Find where the given text appears and provide that cell's center as (x, y) coordinate. 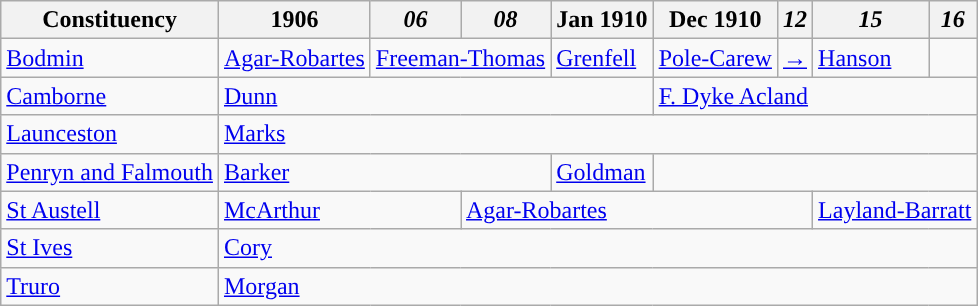
Dec 1910 (715, 20)
Constituency (110, 20)
16 (953, 20)
12 (794, 20)
15 (871, 20)
Jan 1910 (602, 20)
Barker (384, 172)
Goldman (602, 172)
Freeman-Thomas (460, 58)
Camborne (110, 96)
St Ives (110, 248)
Bodmin (110, 58)
08 (505, 20)
→ (794, 58)
Grenfell (602, 58)
Launceston (110, 134)
Hanson (871, 58)
1906 (294, 20)
Layland-Barratt (895, 210)
Cory (597, 248)
F. Dyke Acland (815, 96)
Morgan (597, 286)
Penryn and Falmouth (110, 172)
Pole-Carew (715, 58)
McArthur (339, 210)
Marks (597, 134)
06 (415, 20)
St Austell (110, 210)
Dunn (436, 96)
Truro (110, 286)
